Search for the cell housing the specified text and yield its [X, Y] center coordinate. 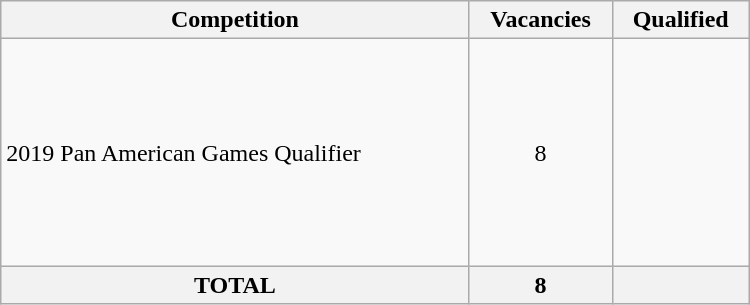
Vacancies [540, 20]
TOTAL [235, 285]
2019 Pan American Games Qualifier [235, 152]
Qualified [680, 20]
Competition [235, 20]
